Locate the cell with the specified text and output its (X, Y) center coordinate. 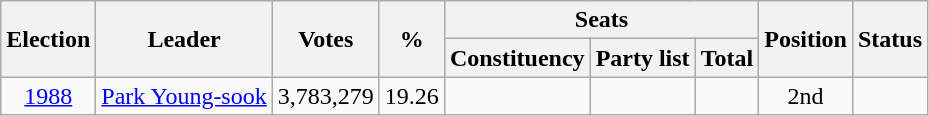
Position (806, 39)
19.26 (412, 96)
Votes (326, 39)
% (412, 39)
2nd (806, 96)
Status (890, 39)
Party list (642, 58)
Park Young-sook (184, 96)
Total (727, 58)
Seats (601, 20)
3,783,279 (326, 96)
Leader (184, 39)
1988 (48, 96)
Election (48, 39)
Constituency (517, 58)
